Find where the given text appears and provide that cell's center as [X, Y] coordinate. 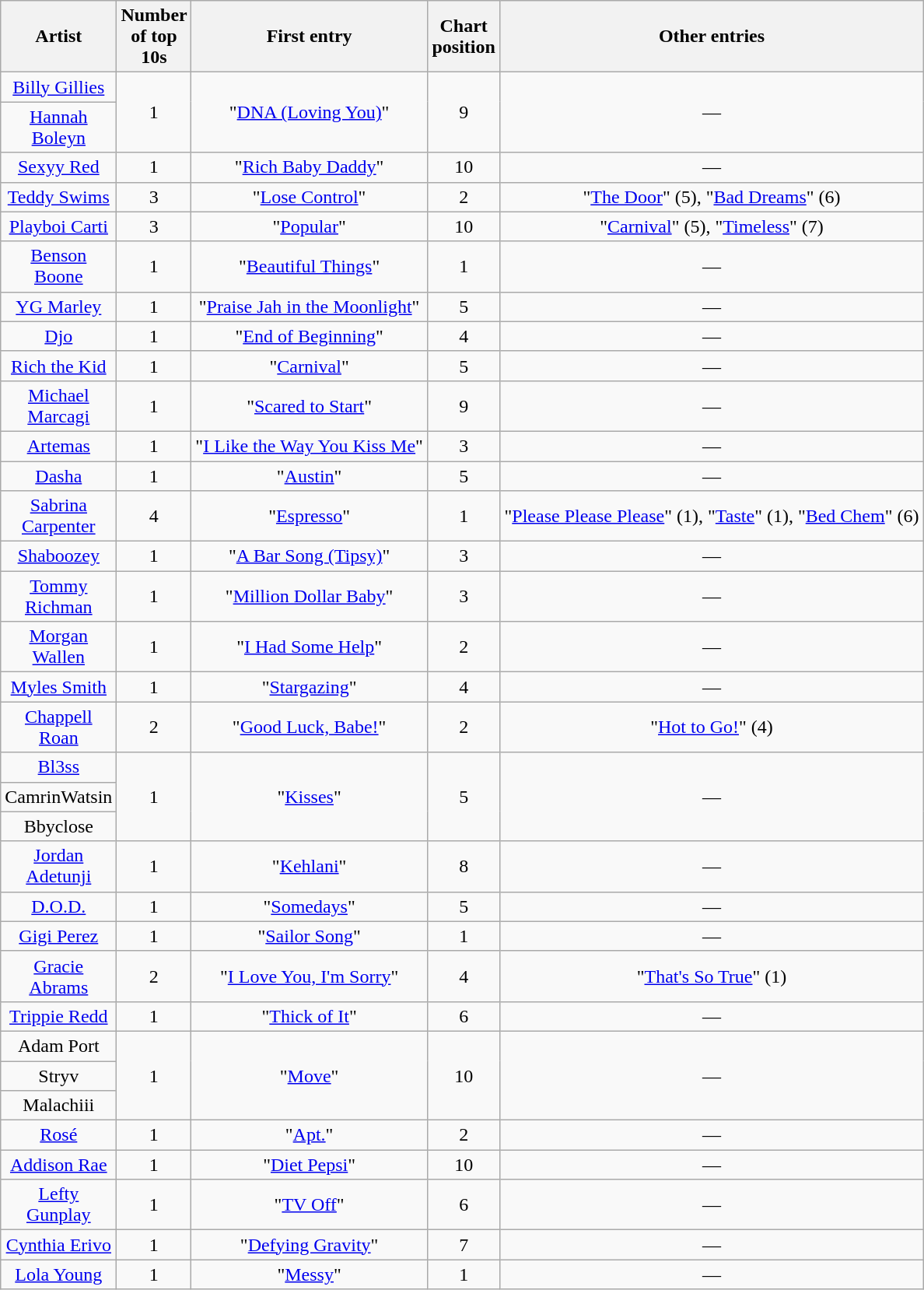
"The Door" (5), "Bad Dreams" (6) [712, 197]
"Million Dollar Baby" [310, 596]
Sabrina Carpenter [59, 517]
Dasha [59, 475]
Other entries [712, 37]
"Messy" [310, 1274]
"Espresso" [310, 517]
8 [464, 867]
Number of top 10s [154, 37]
Morgan Wallen [59, 647]
"Stargazing" [310, 687]
"Kisses" [310, 797]
"Please Please Please" (1), "Taste" (1), "Bed Chem" (6) [712, 517]
"DNA (Loving You)" [310, 112]
"Popular" [310, 226]
"A Bar Song (Tipsy)" [310, 556]
"Diet Pepsi" [310, 1165]
Myles Smith [59, 687]
"I Had Some Help" [310, 647]
"Defying Gravity" [310, 1245]
Playboi Carti [59, 226]
"Carnival" (5), "Timeless" (7) [712, 226]
"Kehlani" [310, 867]
Teddy Swims [59, 197]
Billy Gillies [59, 87]
"Scared to Start" [310, 406]
"Rich Baby Daddy" [310, 167]
First entry [310, 37]
Rosé [59, 1135]
Addison Rae [59, 1165]
"Apt." [310, 1135]
"Somedays" [310, 906]
CamrinWatsin [59, 797]
Jordan Adetunji [59, 867]
Trippie Redd [59, 1016]
Gracie Abrams [59, 976]
"Good Luck, Babe!" [310, 727]
"Lose Control" [310, 197]
"Beautiful Things" [310, 266]
"Praise Jah in the Moonlight" [310, 307]
Artemas [59, 446]
"That's So True" (1) [712, 976]
Bl3ss [59, 767]
"TV Off" [310, 1204]
Rich the Kid [59, 366]
Cynthia Erivo [59, 1245]
Bbyclose [59, 826]
Djo [59, 336]
Gigi Perez [59, 936]
"Carnival" [310, 366]
Shaboozey [59, 556]
Lefty Gunplay [59, 1204]
D.O.D. [59, 906]
Michael Marcagi [59, 406]
YG Marley [59, 307]
Sexyy Red [59, 167]
7 [464, 1245]
Benson Boone [59, 266]
"Sailor Song" [310, 936]
Tommy Richman [59, 596]
Chart position [464, 37]
Malachiii [59, 1106]
"I Love You, I'm Sorry" [310, 976]
Hannah Boleyn [59, 128]
"End of Beginning" [310, 336]
Stryv [59, 1076]
Lola Young [59, 1274]
"Hot to Go!" (4) [712, 727]
Adam Port [59, 1046]
"Thick of It" [310, 1016]
"I Like the Way You Kiss Me" [310, 446]
Chappell Roan [59, 727]
Artist [59, 37]
"Austin" [310, 475]
"Move" [310, 1075]
